Locate the cell with the specified text and output its (x, y) center coordinate. 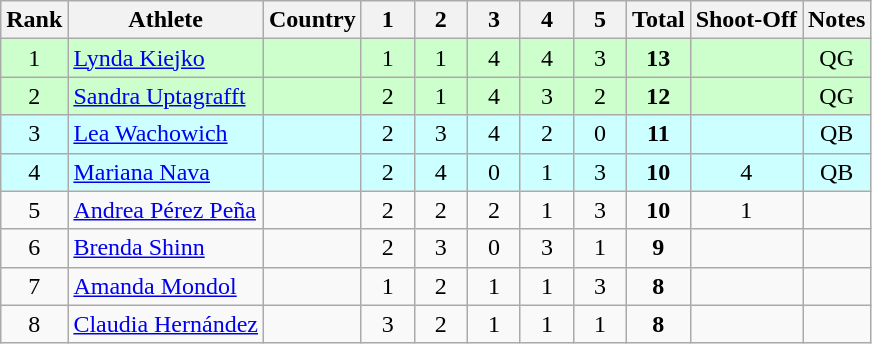
Amanda Mondol (166, 286)
Mariana Nava (166, 172)
Athlete (166, 20)
Claudia Hernández (166, 324)
Lea Wachowich (166, 134)
11 (659, 134)
7 (34, 286)
Total (659, 20)
Brenda Shinn (166, 248)
Lynda Kiejko (166, 58)
12 (659, 96)
Shoot-Off (746, 20)
13 (659, 58)
Notes (836, 20)
Sandra Uptagrafft (166, 96)
6 (34, 248)
Andrea Pérez Peña (166, 210)
Country (313, 20)
Rank (34, 20)
9 (659, 248)
